Capture the cell that displays the provided text and extract its (X, Y) central coordinate. 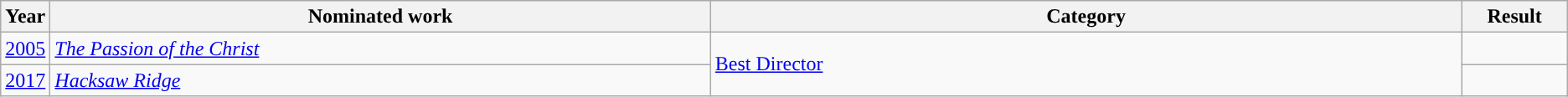
Hacksaw Ridge (380, 80)
The Passion of the Christ (380, 48)
2005 (25, 48)
Nominated work (380, 17)
Category (1086, 17)
Result (1514, 17)
Year (25, 17)
2017 (25, 80)
Best Director (1086, 64)
